Identify which cell holds the provided text, then report its [X, Y] central coordinate. 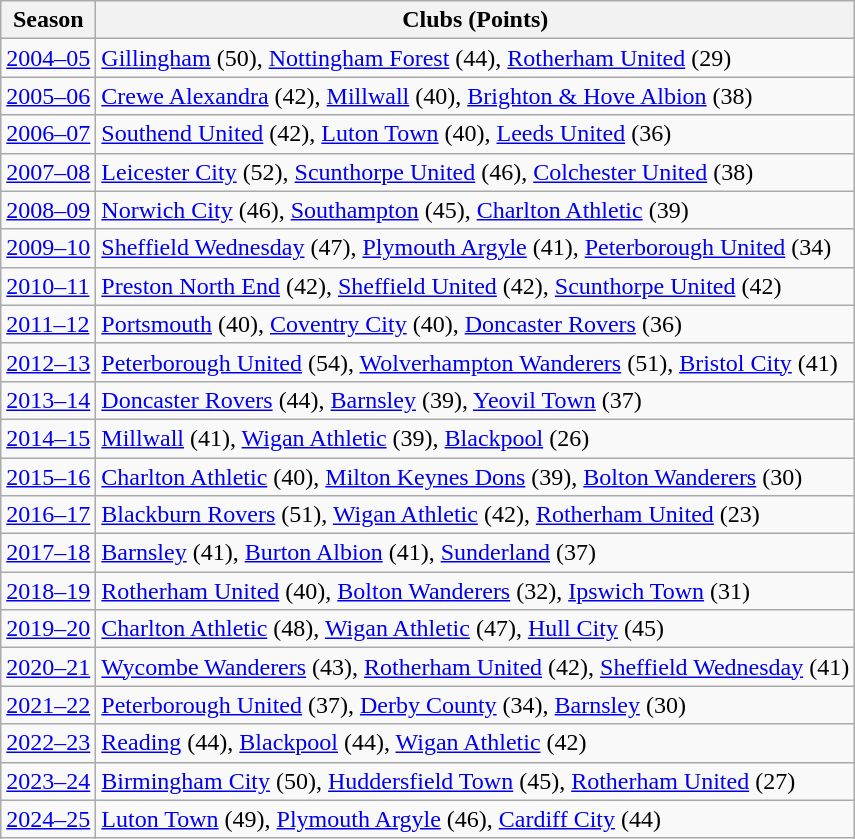
Barnsley (41), Burton Albion (41), Sunderland (37) [476, 553]
Sheffield Wednesday (47), Plymouth Argyle (41), Peterborough United (34) [476, 248]
Charlton Athletic (48), Wigan Athletic (47), Hull City (45) [476, 629]
Preston North End (42), Sheffield United (42), Scunthorpe United (42) [476, 286]
2011–12 [48, 324]
2019–20 [48, 629]
2022–23 [48, 743]
Reading (44), Blackpool (44), Wigan Athletic (42) [476, 743]
2004–05 [48, 58]
2023–24 [48, 781]
2021–22 [48, 705]
Clubs (Points) [476, 20]
2016–17 [48, 515]
Luton Town (49), Plymouth Argyle (46), Cardiff City (44) [476, 819]
2009–10 [48, 248]
2007–08 [48, 172]
2006–07 [48, 134]
Norwich City (46), Southampton (45), Charlton Athletic (39) [476, 210]
2012–13 [48, 362]
Charlton Athletic (40), Milton Keynes Dons (39), Bolton Wanderers (30) [476, 477]
Portsmouth (40), Coventry City (40), Doncaster Rovers (36) [476, 324]
Peterborough United (37), Derby County (34), Barnsley (30) [476, 705]
Season [48, 20]
Rotherham United (40), Bolton Wanderers (32), Ipswich Town (31) [476, 591]
Blackburn Rovers (51), Wigan Athletic (42), Rotherham United (23) [476, 515]
2018–19 [48, 591]
Wycombe Wanderers (43), Rotherham United (42), Sheffield Wednesday (41) [476, 667]
2017–18 [48, 553]
2010–11 [48, 286]
Crewe Alexandra (42), Millwall (40), Brighton & Hove Albion (38) [476, 96]
2008–09 [48, 210]
Doncaster Rovers (44), Barnsley (39), Yeovil Town (37) [476, 400]
2013–14 [48, 400]
2024–25 [48, 819]
Southend United (42), Luton Town (40), Leeds United (36) [476, 134]
Peterborough United (54), Wolverhampton Wanderers (51), Bristol City (41) [476, 362]
2005–06 [48, 96]
Millwall (41), Wigan Athletic (39), Blackpool (26) [476, 438]
2015–16 [48, 477]
Gillingham (50), Nottingham Forest (44), Rotherham United (29) [476, 58]
2020–21 [48, 667]
2014–15 [48, 438]
Birmingham City (50), Huddersfield Town (45), Rotherham United (27) [476, 781]
Leicester City (52), Scunthorpe United (46), Colchester United (38) [476, 172]
